Capture the cell that displays the provided text and extract its [x, y] central coordinate. 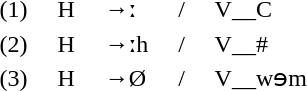
→ːh [114, 44]
/ [170, 44]
H [54, 44]
